Provide the (X, Y) coordinate of the cell's center where the given text is located.  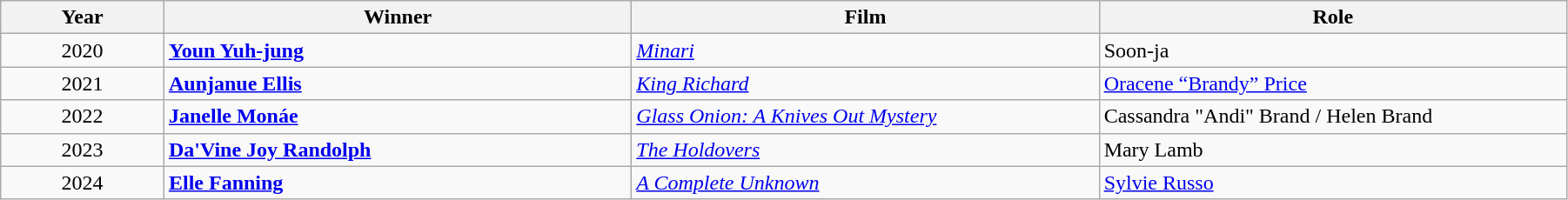
2022 (83, 117)
2021 (83, 83)
Youn Yuh-jung (397, 50)
Winner (397, 17)
King Richard (865, 83)
2020 (83, 50)
A Complete Unknown (865, 183)
Soon-ja (1333, 50)
Role (1333, 17)
2023 (83, 150)
Janelle Monáe (397, 117)
Sylvie Russo (1333, 183)
Cassandra "Andi" Brand / Helen Brand (1333, 117)
Minari (865, 50)
Aunjanue Ellis (397, 83)
The Holdovers (865, 150)
Da'Vine Joy Randolph (397, 150)
Film (865, 17)
Mary Lamb (1333, 150)
Oracene “Brandy” Price (1333, 83)
2024 (83, 183)
Year (83, 17)
Elle Fanning (397, 183)
Glass Onion: A Knives Out Mystery (865, 117)
